Pinpoint the cell where the given text exists, returning its [X, Y] midpoint coordinate. 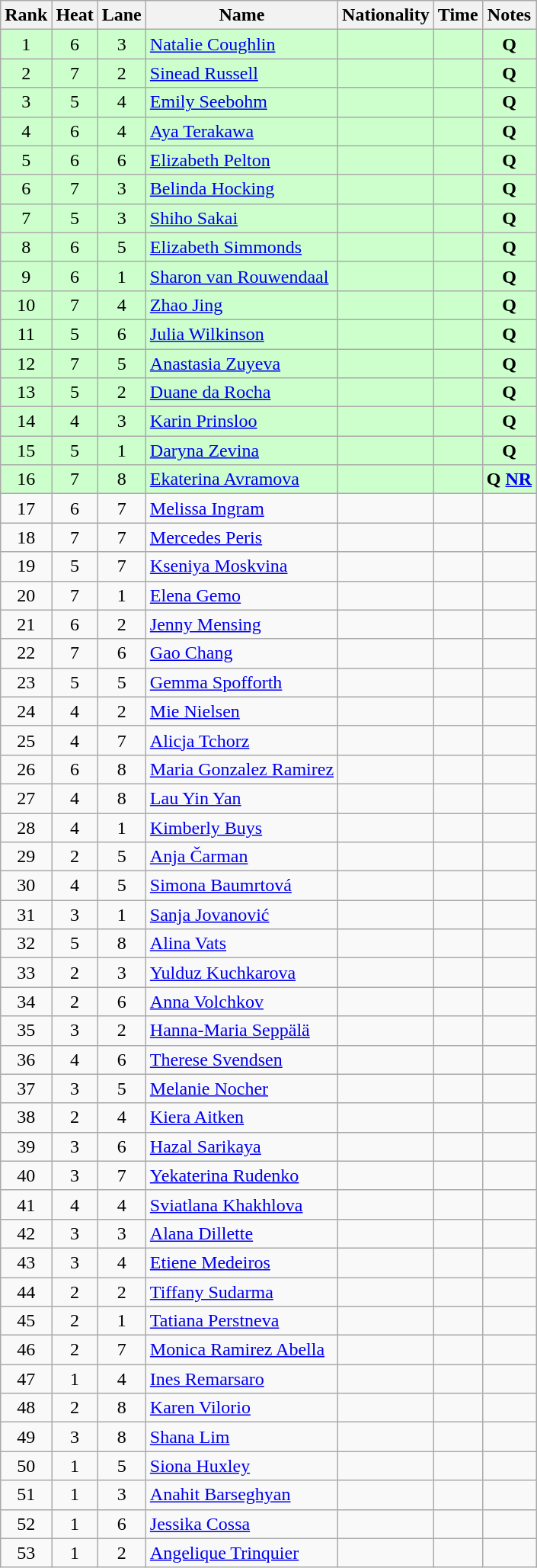
Siona Huxley [241, 1466]
Nationality [386, 15]
Name [241, 15]
25 [26, 740]
Tiffany Sudarma [241, 1292]
Anastasia Zuyeva [241, 364]
Hanna-Maria Seppälä [241, 1031]
Ines Remarsaro [241, 1379]
Notes [509, 15]
52 [26, 1524]
Elena Gemo [241, 595]
Alicja Tchorz [241, 740]
Shana Lim [241, 1437]
Elizabeth Simmonds [241, 247]
Yekaterina Rudenko [241, 1175]
Hazal Sarikaya [241, 1146]
Ekaterina Avramova [241, 479]
Alana Dillette [241, 1233]
Lau Yin Yan [241, 798]
11 [26, 334]
Time [458, 15]
Yulduz Kuchkarova [241, 973]
Sviatlana Khakhlova [241, 1204]
Belinda Hocking [241, 189]
Kimberly Buys [241, 827]
30 [26, 886]
Therese Svendsen [241, 1060]
26 [26, 769]
22 [26, 653]
44 [26, 1292]
19 [26, 566]
9 [26, 276]
14 [26, 422]
Etiene Medeiros [241, 1262]
48 [26, 1408]
12 [26, 364]
Duane da Rocha [241, 393]
38 [26, 1117]
Simona Baumrtová [241, 886]
13 [26, 393]
21 [26, 624]
Shiho Sakai [241, 218]
18 [26, 537]
Jenny Mensing [241, 624]
Anja Čarman [241, 857]
39 [26, 1146]
Angelique Trinquier [241, 1553]
43 [26, 1262]
Mercedes Peris [241, 537]
Q NR [509, 479]
47 [26, 1379]
Karin Prinsloo [241, 422]
41 [26, 1204]
Maria Gonzalez Ramirez [241, 769]
53 [26, 1553]
Tatiana Perstneva [241, 1321]
Heat [75, 15]
24 [26, 711]
50 [26, 1466]
49 [26, 1437]
Kseniya Moskvina [241, 566]
Anna Volchkov [241, 1002]
17 [26, 508]
Melissa Ingram [241, 508]
40 [26, 1175]
33 [26, 973]
34 [26, 1002]
Elizabeth Pelton [241, 160]
Kiera Aitken [241, 1117]
Lane [122, 15]
Gemma Spofforth [241, 682]
20 [26, 595]
10 [26, 305]
Alina Vats [241, 944]
36 [26, 1060]
Rank [26, 15]
51 [26, 1495]
Sanja Jovanović [241, 915]
Aya Terakawa [241, 131]
Jessika Cossa [241, 1524]
31 [26, 915]
23 [26, 682]
Melanie Nocher [241, 1089]
Mie Nielsen [241, 711]
Daryna Zevina [241, 451]
Natalie Coughlin [241, 44]
Zhao Jing [241, 305]
Monica Ramirez Abella [241, 1350]
Anahit Barseghyan [241, 1495]
37 [26, 1089]
28 [26, 827]
29 [26, 857]
Emily Seebohm [241, 102]
45 [26, 1321]
Julia Wilkinson [241, 334]
Gao Chang [241, 653]
42 [26, 1233]
Sinead Russell [241, 73]
16 [26, 479]
27 [26, 798]
15 [26, 451]
35 [26, 1031]
Karen Vilorio [241, 1408]
Sharon van Rouwendaal [241, 276]
32 [26, 944]
46 [26, 1350]
